Capture the cell that displays the provided text and extract its [X, Y] central coordinate. 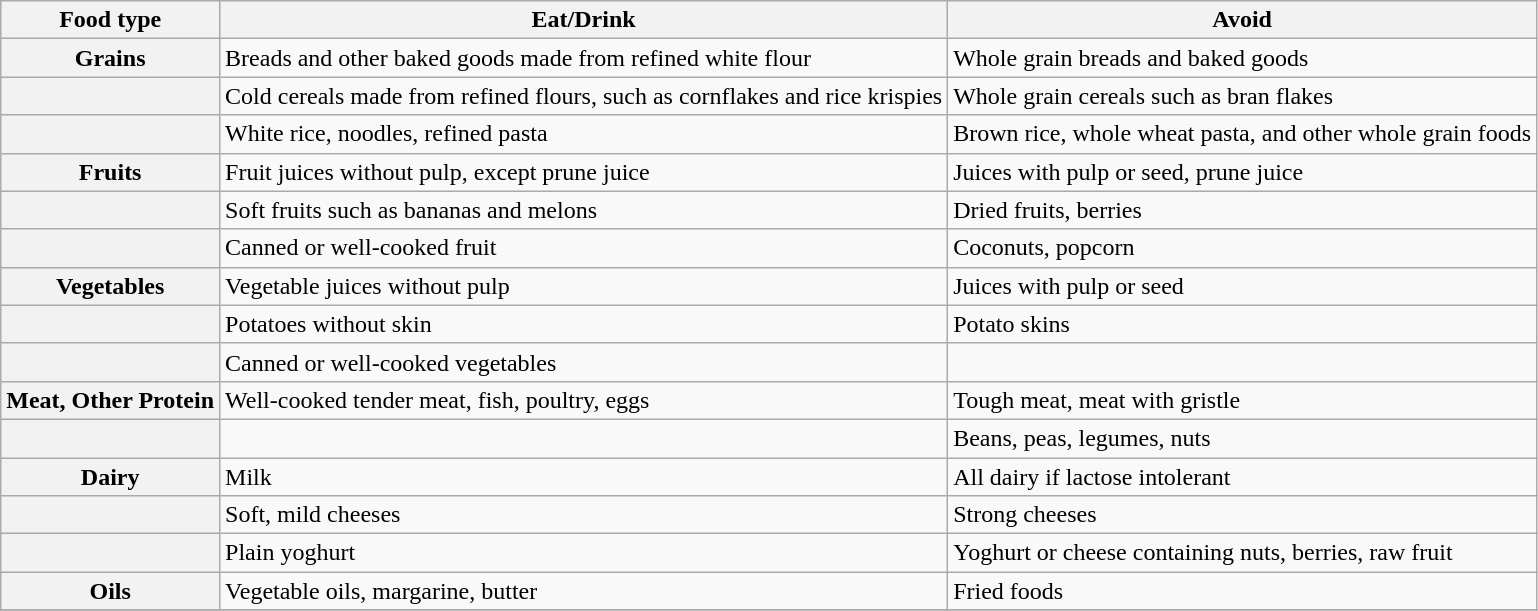
Canned or well-cooked fruit [584, 248]
Coconuts, popcorn [1242, 248]
Whole grain cereals such as bran flakes [1242, 96]
Canned or well-cooked vegetables [584, 362]
Grains [110, 58]
Milk [584, 477]
Breads and other baked goods made from refined white flour [584, 58]
Well-cooked tender meat, fish, poultry, eggs [584, 400]
Brown rice, whole wheat pasta, and other whole grain foods [1242, 134]
Potato skins [1242, 324]
Meat, Other Protein [110, 400]
Strong cheeses [1242, 515]
Tough meat, meat with gristle [1242, 400]
Vegetable oils, margarine, butter [584, 591]
Juices with pulp or seed [1242, 286]
Juices with pulp or seed, prune juice [1242, 172]
White rice, noodles, refined pasta [584, 134]
Avoid [1242, 20]
Whole grain breads and baked goods [1242, 58]
Eat/Drink [584, 20]
Oils [110, 591]
Fried foods [1242, 591]
Fruits [110, 172]
Vegetables [110, 286]
Potatoes without skin [584, 324]
Food type [110, 20]
Plain yoghurt [584, 553]
Vegetable juices without pulp [584, 286]
Dairy [110, 477]
Soft, mild cheeses [584, 515]
Beans, peas, legumes, nuts [1242, 438]
Cold cereals made from refined flours, such as cornflakes and rice krispies [584, 96]
Yoghurt or cheese containing nuts, berries, raw fruit [1242, 553]
Soft fruits such as bananas and melons [584, 210]
Dried fruits, berries [1242, 210]
Fruit juices without pulp, except prune juice [584, 172]
All dairy if lactose intolerant [1242, 477]
